Capture the cell that displays the provided text and extract its (x, y) central coordinate. 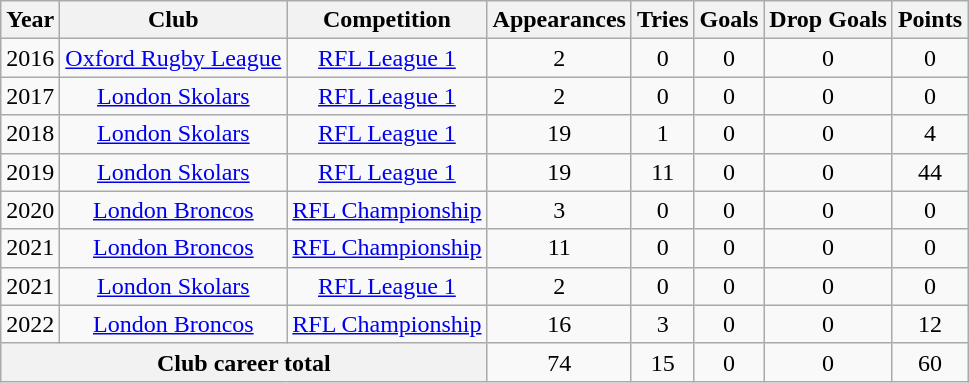
15 (662, 362)
Appearances (559, 20)
2017 (30, 96)
2018 (30, 134)
4 (930, 134)
Drop Goals (828, 20)
Points (930, 20)
2022 (30, 324)
16 (559, 324)
44 (930, 172)
Club (174, 20)
2019 (30, 172)
12 (930, 324)
2020 (30, 210)
Tries (662, 20)
60 (930, 362)
74 (559, 362)
Oxford Rugby League (174, 58)
Club career total (244, 362)
2016 (30, 58)
Year (30, 20)
1 (662, 134)
Goals (729, 20)
Competition (387, 20)
